Determine the (x, y) coordinate at the center of the cell enclosing the given text.  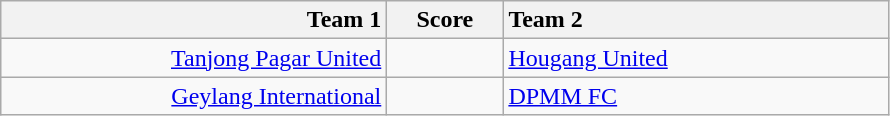
Score (445, 20)
Tanjong Pagar United (194, 58)
Hougang United (696, 58)
Team 2 (696, 20)
DPMM FC (696, 96)
Team 1 (194, 20)
Geylang International (194, 96)
